Detect which cell encompasses the target text, then output its [X, Y] center coordinate. 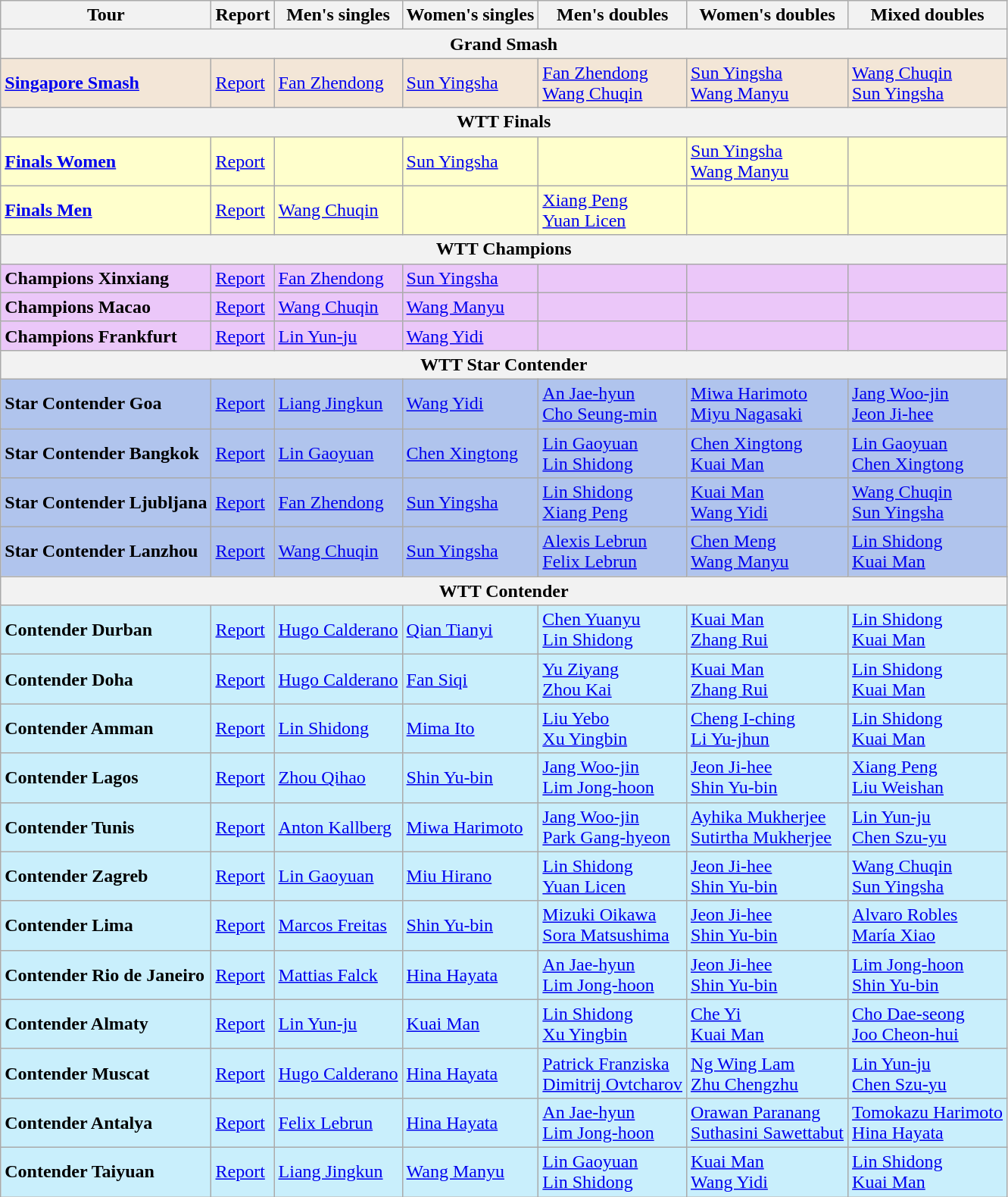
Finals Women [106, 161]
Alexis Lebrun Felix Lebrun [613, 552]
Star Contender Goa [106, 403]
Champions Frankfurt [106, 336]
Orawan Paranang Suthasini Sawettabut [768, 1123]
Xiang Peng Yuan Licen [613, 211]
Chen Yuanyu Lin Shidong [613, 630]
Star Contender Ljubljana [106, 503]
Miu Hirano [470, 876]
Fan Siqi [470, 679]
Che Yi Kuai Man [768, 1024]
Contender Rio de Janeiro [106, 974]
Lin Gaoyuan Chen Xingtong [928, 453]
An Jae-hyun Cho Seung-min [613, 403]
Cheng I-ching Li Yu-jhun [768, 729]
Contender Zagreb [106, 876]
Champions Xinxiang [106, 278]
Contender Taiyuan [106, 1171]
Contender Lagos [106, 777]
Chen Xingtong [470, 453]
Lin Shidong Xu Yingbin [613, 1024]
Mixed doubles [928, 15]
Cho Dae-seong Joo Cheon-hui [928, 1024]
Zhou Qihao [338, 777]
Qian Tianyi [470, 630]
Star Contender Bangkok [106, 453]
Contender Amman [106, 729]
Contender Lima [106, 926]
Liu Yebo Xu Yingbin [613, 729]
Fan Zhendong Wang Chuqin [613, 83]
Mima Ito [470, 729]
Lin Shidong Yuan Licen [613, 876]
WTT Contender [504, 591]
Chen Xingtong Kuai Man [768, 453]
Jang Woo-jin Lim Jong-hoon [613, 777]
Chen Meng Wang Manyu [768, 552]
Contender Antalya [106, 1123]
Lin Shidong [338, 729]
Contender Almaty [106, 1024]
Miwa Harimoto Miyu Nagasaki [768, 403]
Jang Woo-jin Park Gang-hyeon [613, 827]
Tomokazu Harimoto Hina Hayata [928, 1123]
Grand Smash [504, 44]
WTT Champions [504, 249]
WTT Finals [504, 122]
Contender Doha [106, 679]
Lim Jong-hoon Shin Yu-bin [928, 974]
Xiang Peng Liu Weishan [928, 777]
Patrick Franziska Dimitrij Ovtcharov [613, 1073]
Finals Men [106, 211]
Anton Kallberg [338, 827]
Women's singles [470, 15]
Contender Muscat [106, 1073]
Contender Tunis [106, 827]
Star Contender Lanzhou [106, 552]
Yu Ziyang Zhou Kai [613, 679]
Ayhika Mukherjee Sutirtha Mukherjee [768, 827]
Miwa Harimoto [470, 827]
Mizuki Oikawa Sora Matsushima [613, 926]
Singapore Smash [106, 83]
Jang Woo-jin Jeon Ji-hee [928, 403]
Men's doubles [613, 15]
Women's doubles [768, 15]
Lin Shidong Xiang Peng [613, 503]
Men's singles [338, 15]
Mattias Falck [338, 974]
Felix Lebrun [338, 1123]
Kuai Man [470, 1024]
Champions Macao [106, 307]
WTT Star Contender [504, 364]
Alvaro Robles María Xiao [928, 926]
Tour [106, 15]
Ng Wing Lam Zhu Chengzhu [768, 1073]
Marcos Freitas [338, 926]
Contender Durban [106, 630]
